For the text-containing cell, return its midpoint in [x, y] coordinate format. 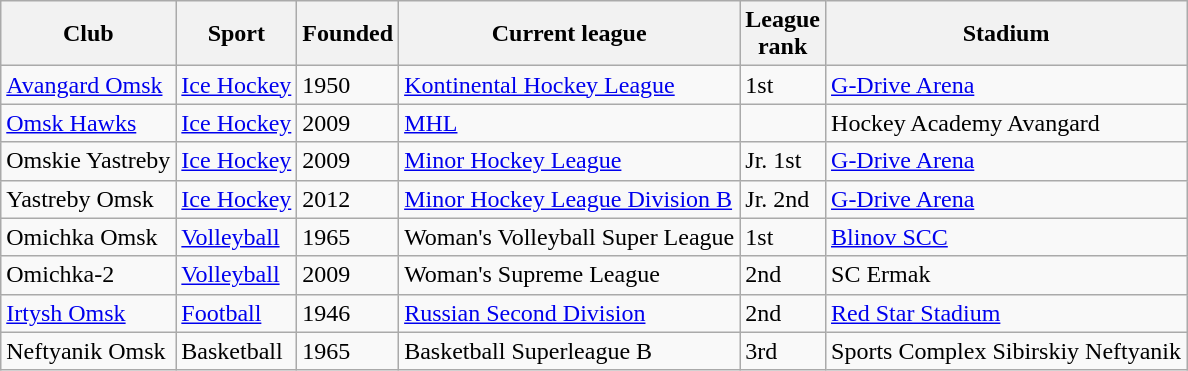
Omichka Omsk [88, 237]
Basketball Superleague B [570, 351]
Stadium [1006, 34]
Blinov SCC [1006, 237]
Hockey Academy Avangard [1006, 123]
Omichka-2 [88, 275]
Omskie Yastreby [88, 161]
Current league [570, 34]
Woman's Supreme League [570, 275]
Jr. 2nd [783, 199]
Omsk Hawks [88, 123]
Russian Second Division [570, 313]
1946 [348, 313]
Leaguerank [783, 34]
Club [88, 34]
Minor Hockey League Division B [570, 199]
Sport [236, 34]
1950 [348, 85]
Basketball [236, 351]
Yastreby Omsk [88, 199]
Minor Hockey League [570, 161]
Woman's Volleyball Super League [570, 237]
Founded [348, 34]
3rd [783, 351]
Football [236, 313]
SC Ermak [1006, 275]
Irtysh Omsk [88, 313]
Kontinental Hockey League [570, 85]
MHL [570, 123]
Avangard Omsk [88, 85]
Neftyanik Omsk [88, 351]
2012 [348, 199]
Red Star Stadium [1006, 313]
Jr. 1st [783, 161]
Sports Complex Sibirskiy Neftyanik [1006, 351]
